Search for the cell housing the specified text and yield its (x, y) center coordinate. 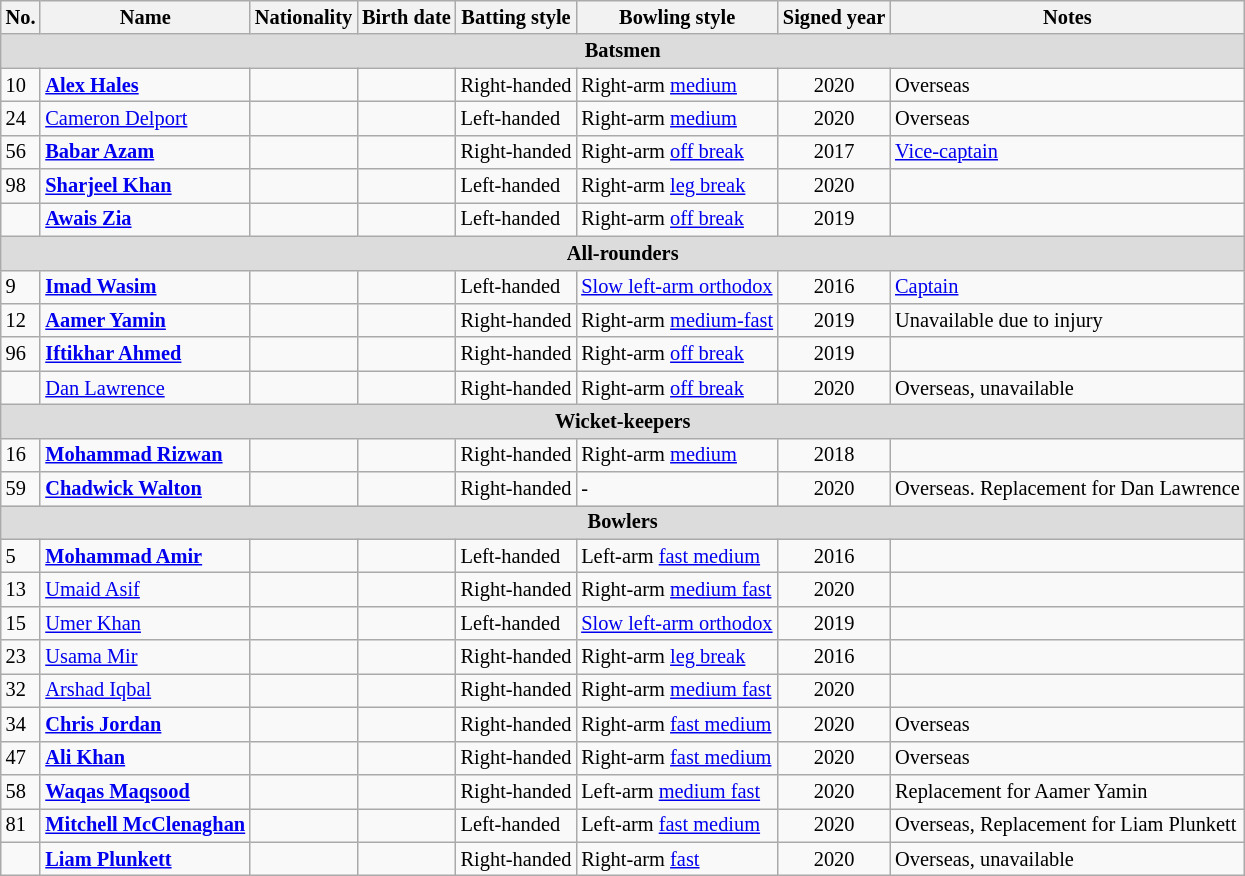
98 (21, 186)
Overseas, Replacement for Liam Plunkett (1067, 825)
Cameron Delport (145, 118)
Batsmen (623, 51)
16 (21, 455)
Nationality (304, 17)
Mohammad Rizwan (145, 455)
2018 (834, 455)
Name (145, 17)
Arshad Iqbal (145, 690)
Dan Lawrence (145, 388)
No. (21, 17)
Mitchell McClenaghan (145, 825)
23 (21, 657)
Waqas Maqsood (145, 791)
Imad Wasim (145, 287)
Umer Khan (145, 623)
Sharjeel Khan (145, 186)
Unavailable due to injury (1067, 320)
Batting style (516, 17)
Overseas. Replacement for Dan Lawrence (1067, 489)
All-rounders (623, 253)
Ali Khan (145, 758)
24 (21, 118)
96 (21, 354)
Alex Hales (145, 85)
Iftikhar Ahmed (145, 354)
58 (21, 791)
15 (21, 623)
Aamer Yamin (145, 320)
Bowling style (677, 17)
Bowlers (623, 522)
5 (21, 556)
81 (21, 825)
- (677, 489)
Vice-captain (1067, 152)
13 (21, 589)
Babar Azam (145, 152)
Left-arm medium fast (677, 791)
12 (21, 320)
Right-arm fast (677, 859)
Signed year (834, 17)
Mohammad Amir (145, 556)
Liam Plunkett (145, 859)
Awais Zia (145, 219)
Chris Jordan (145, 724)
Notes (1067, 17)
Chadwick Walton (145, 489)
10 (21, 85)
Replacement for Aamer Yamin (1067, 791)
56 (21, 152)
Right-arm medium-fast (677, 320)
2017 (834, 152)
Wicket-keepers (623, 421)
59 (21, 489)
32 (21, 690)
34 (21, 724)
Captain (1067, 287)
Birth date (406, 17)
9 (21, 287)
Usama Mir (145, 657)
Umaid Asif (145, 589)
47 (21, 758)
